Extract the (X, Y) coordinate from the center of the cell holding the provided text.  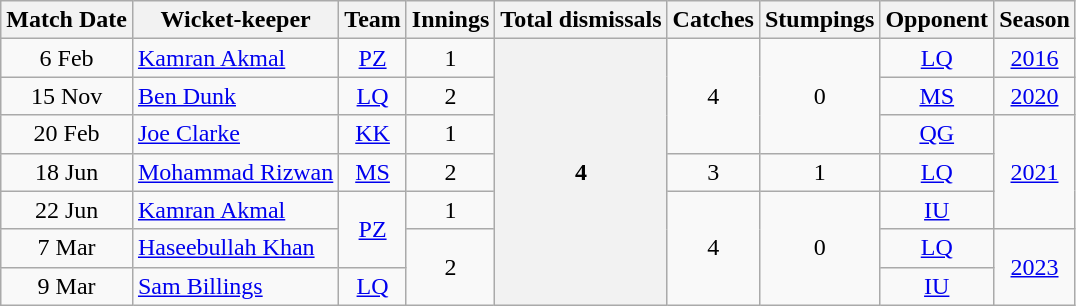
2023 (1035, 267)
Total dismissals (581, 20)
3 (713, 172)
Season (1035, 20)
Team (373, 20)
7 Mar (67, 248)
Haseebullah Khan (235, 248)
2016 (1035, 58)
20 Feb (67, 134)
Catches (713, 20)
22 Jun (67, 210)
2021 (1035, 172)
Mohammad Rizwan (235, 172)
Ben Dunk (235, 96)
Match Date (67, 20)
Innings (450, 20)
Joe Clarke (235, 134)
Stumpings (819, 20)
Sam Billings (235, 286)
Wicket-keeper (235, 20)
18 Jun (67, 172)
2020 (1035, 96)
9 Mar (67, 286)
6 Feb (67, 58)
15 Nov (67, 96)
KK (373, 134)
QG (937, 134)
Opponent (937, 20)
